Return [x, y] of the center of cell containing provided text 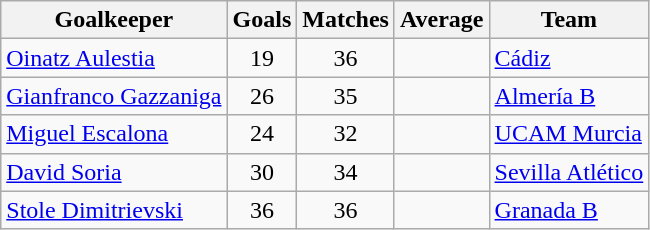
Goals [262, 20]
David Soria [114, 172]
34 [346, 172]
Average [442, 20]
26 [262, 96]
24 [262, 134]
32 [346, 134]
UCAM Murcia [569, 134]
Stole Dimitrievski [114, 210]
Almería B [569, 96]
19 [262, 58]
Miguel Escalona [114, 134]
30 [262, 172]
Matches [346, 20]
Oinatz Aulestia [114, 58]
35 [346, 96]
Granada B [569, 210]
Gianfranco Gazzaniga [114, 96]
Sevilla Atlético [569, 172]
Team [569, 20]
Cádiz [569, 58]
Goalkeeper [114, 20]
